Detect which cell encompasses the target text, then output its [x, y] center coordinate. 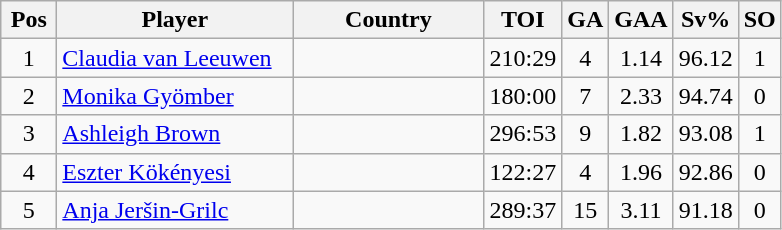
Claudia van Leeuwen [175, 58]
5 [29, 210]
96.12 [706, 58]
Monika Gyömber [175, 96]
93.08 [706, 134]
2 [29, 96]
GA [586, 20]
Eszter Kökényesi [175, 172]
9 [586, 134]
SO [760, 20]
Country [388, 20]
92.86 [706, 172]
210:29 [523, 58]
Pos [29, 20]
91.18 [706, 210]
3 [29, 134]
1.96 [641, 172]
122:27 [523, 172]
2.33 [641, 96]
1.14 [641, 58]
TOI [523, 20]
Anja Jeršin-Grilc [175, 210]
Sv% [706, 20]
180:00 [523, 96]
1.82 [641, 134]
7 [586, 96]
296:53 [523, 134]
94.74 [706, 96]
Ashleigh Brown [175, 134]
GAA [641, 20]
289:37 [523, 210]
3.11 [641, 210]
15 [586, 210]
Player [175, 20]
